Provide the (X, Y) coordinate of the cell's center where the given text is located.  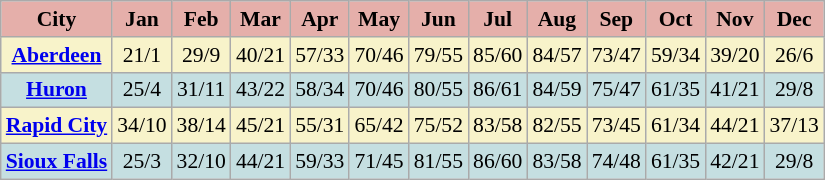
85/60 (498, 55)
79/55 (438, 55)
34/10 (142, 126)
81/55 (438, 162)
80/55 (438, 90)
Nov (734, 19)
Dec (794, 19)
73/45 (616, 126)
Feb (202, 19)
82/55 (556, 126)
May (378, 19)
Apr (320, 19)
Aug (556, 19)
75/47 (616, 90)
25/3 (142, 162)
Jul (498, 19)
31/11 (202, 90)
Sioux Falls (56, 162)
59/34 (676, 55)
City (56, 19)
41/21 (734, 90)
Jun (438, 19)
38/14 (202, 126)
26/6 (794, 55)
65/42 (378, 126)
86/61 (498, 90)
Huron (56, 90)
39/20 (734, 55)
29/9 (202, 55)
86/60 (498, 162)
37/13 (794, 126)
Sep (616, 19)
Aberdeen (56, 55)
73/47 (616, 55)
61/34 (676, 126)
32/10 (202, 162)
59/33 (320, 162)
71/45 (378, 162)
74/48 (616, 162)
58/34 (320, 90)
84/57 (556, 55)
25/4 (142, 90)
45/21 (260, 126)
43/22 (260, 90)
40/21 (260, 55)
Oct (676, 19)
75/52 (438, 126)
21/1 (142, 55)
55/31 (320, 126)
Rapid City (56, 126)
42/21 (734, 162)
Jan (142, 19)
Mar (260, 19)
84/59 (556, 90)
57/33 (320, 55)
